Identify which cell holds the provided text, then report its (x, y) central coordinate. 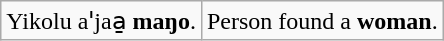
Person found a woman. (322, 21)
Yikolu aꞌjaa̱ maŋo. (102, 21)
